Return [x, y] of the center of cell containing provided text 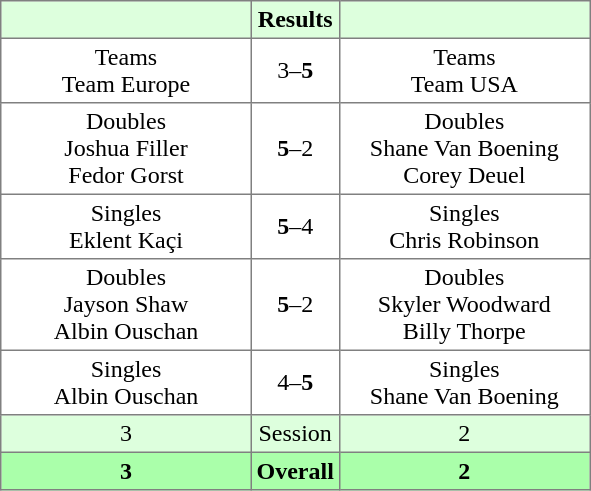
TeamsTeam USA [464, 70]
4–5 [295, 382]
TeamsTeam Europe [126, 70]
DoublesSkyler WoodwardBilly Thorpe [464, 305]
SinglesAlbin Ouschan [126, 382]
DoublesJayson ShawAlbin Ouschan [126, 305]
5–4 [295, 226]
Results [295, 20]
SinglesShane Van Boening [464, 382]
DoublesShane Van BoeningCorey Deuel [464, 149]
DoublesJoshua FillerFedor Gorst [126, 149]
3–5 [295, 70]
SinglesEklent Kaçi [126, 226]
SinglesChris Robinson [464, 226]
Session [295, 434]
Overall [295, 471]
